Pinpoint the cell where the given text exists, returning its (x, y) midpoint coordinate. 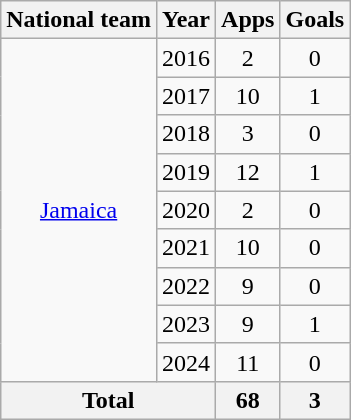
2020 (186, 210)
12 (248, 172)
2023 (186, 324)
2019 (186, 172)
National team (79, 20)
2021 (186, 248)
Apps (248, 20)
2018 (186, 134)
Year (186, 20)
Jamaica (79, 210)
Goals (315, 20)
2022 (186, 286)
Total (108, 400)
68 (248, 400)
11 (248, 362)
2016 (186, 58)
2017 (186, 96)
2024 (186, 362)
